Pinpoint the cell where the given text exists, returning its (x, y) midpoint coordinate. 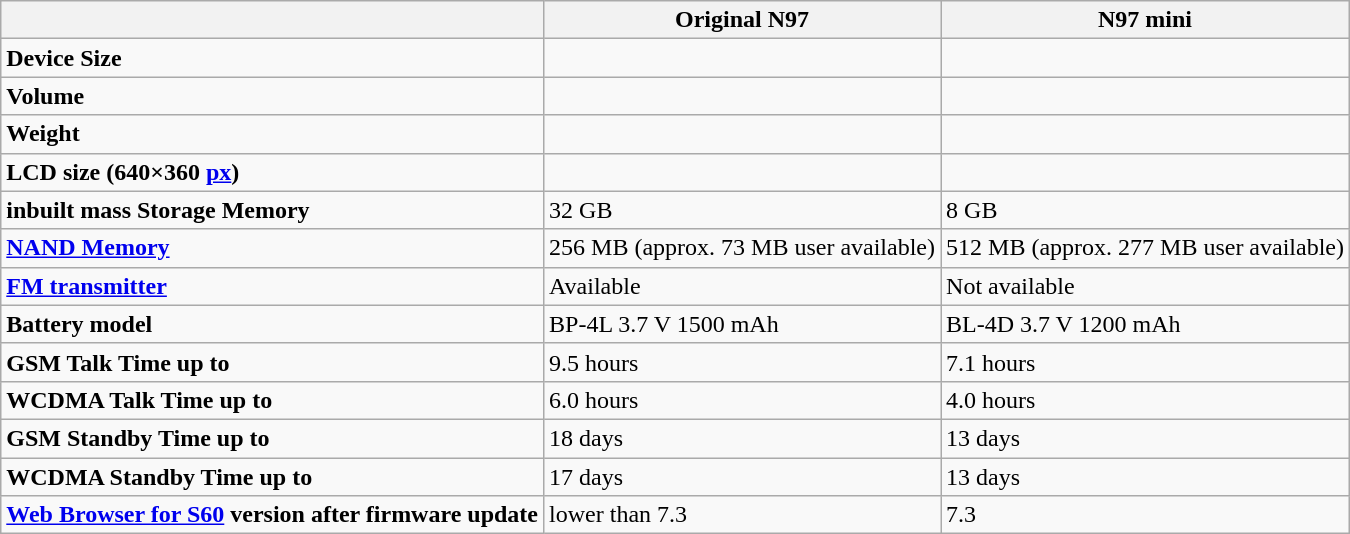
7.3 (1146, 515)
inbuilt mass Storage Memory (272, 210)
Available (742, 286)
GSM Talk Time up to (272, 362)
8 GB (1146, 210)
BP-4L 3.7 V 1500 mAh (742, 324)
lower than 7.3 (742, 515)
6.0 hours (742, 400)
32 GB (742, 210)
GSM Standby Time up to (272, 438)
4.0 hours (1146, 400)
Not available (1146, 286)
NAND Memory (272, 248)
17 days (742, 477)
Original N97 (742, 20)
WCDMA Standby Time up to (272, 477)
Web Browser for S60 version after firmware update (272, 515)
Battery model (272, 324)
LCD size (640×360 px) (272, 172)
N97 mini (1146, 20)
512 MB (approx. 277 MB user available) (1146, 248)
9.5 hours (742, 362)
Volume (272, 96)
WCDMA Talk Time up to (272, 400)
BL-4D 3.7 V 1200 mAh (1146, 324)
18 days (742, 438)
256 MB (approx. 73 MB user available) (742, 248)
Device Size (272, 58)
FM transmitter (272, 286)
Weight (272, 134)
7.1 hours (1146, 362)
